Provide the [x, y] coordinate of the cell's center where the given text is located.  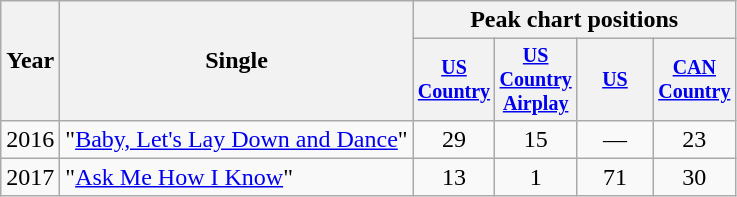
CAN Country [694, 80]
30 [694, 177]
— [614, 139]
23 [694, 139]
US Country Airplay [536, 80]
"Baby, Let's Lay Down and Dance" [236, 139]
71 [614, 177]
Single [236, 61]
2017 [30, 177]
US Country [454, 80]
15 [536, 139]
1 [536, 177]
Year [30, 61]
US [614, 80]
29 [454, 139]
Peak chart positions [574, 20]
2016 [30, 139]
13 [454, 177]
"Ask Me How I Know" [236, 177]
